Provide the [X, Y] coordinate of the cell's center where the given text is located.  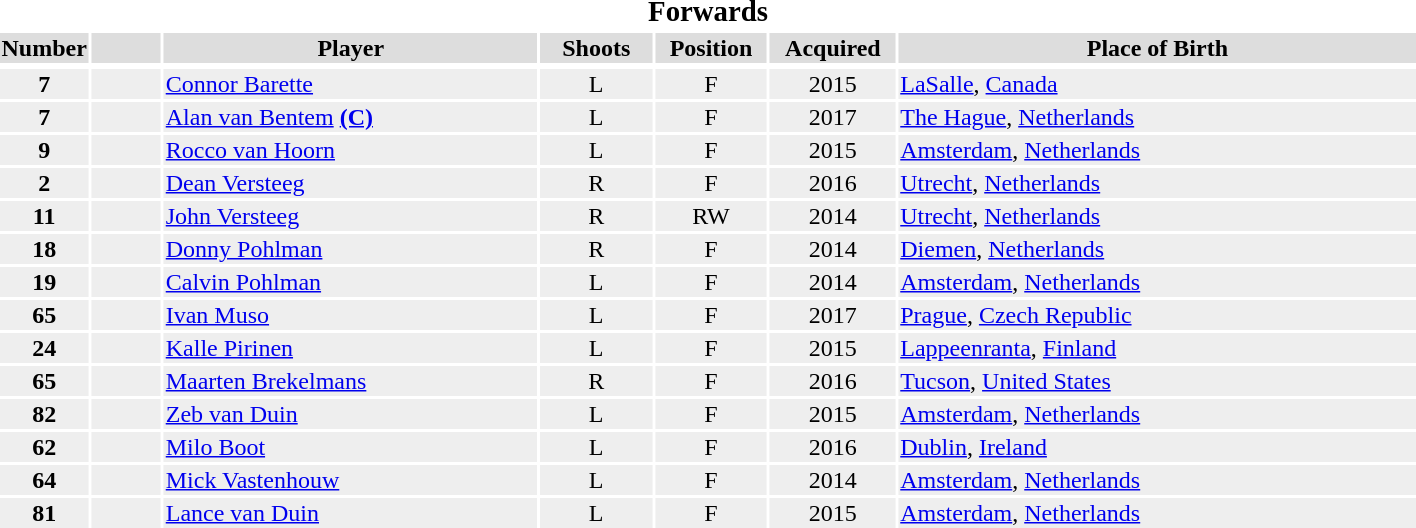
RW [711, 216]
24 [44, 348]
64 [44, 480]
LaSalle, Canada [1158, 84]
Connor Barette [350, 84]
Place of Birth [1158, 48]
Zeb van Duin [350, 414]
The Hague, Netherlands [1158, 117]
Mick Vastenhouw [350, 480]
81 [44, 513]
Acquired [833, 48]
Alan van Bentem (C) [350, 117]
Calvin Pohlman [350, 282]
Donny Pohlman [350, 249]
Kalle Pirinen [350, 348]
62 [44, 447]
Maarten Brekelmans [350, 381]
19 [44, 282]
Tucson, United States [1158, 381]
Diemen, Netherlands [1158, 249]
Rocco van Hoorn [350, 150]
11 [44, 216]
2 [44, 183]
Ivan Muso [350, 315]
Milo Boot [350, 447]
9 [44, 150]
Number [44, 48]
Prague, Czech Republic [1158, 315]
18 [44, 249]
Dean Versteeg [350, 183]
Position [711, 48]
82 [44, 414]
John Versteeg [350, 216]
Lappeenranta, Finland [1158, 348]
Player [350, 48]
Dublin, Ireland [1158, 447]
Shoots [596, 48]
Lance van Duin [350, 513]
